Determine the [X, Y] coordinate at the center of the cell enclosing the given text.  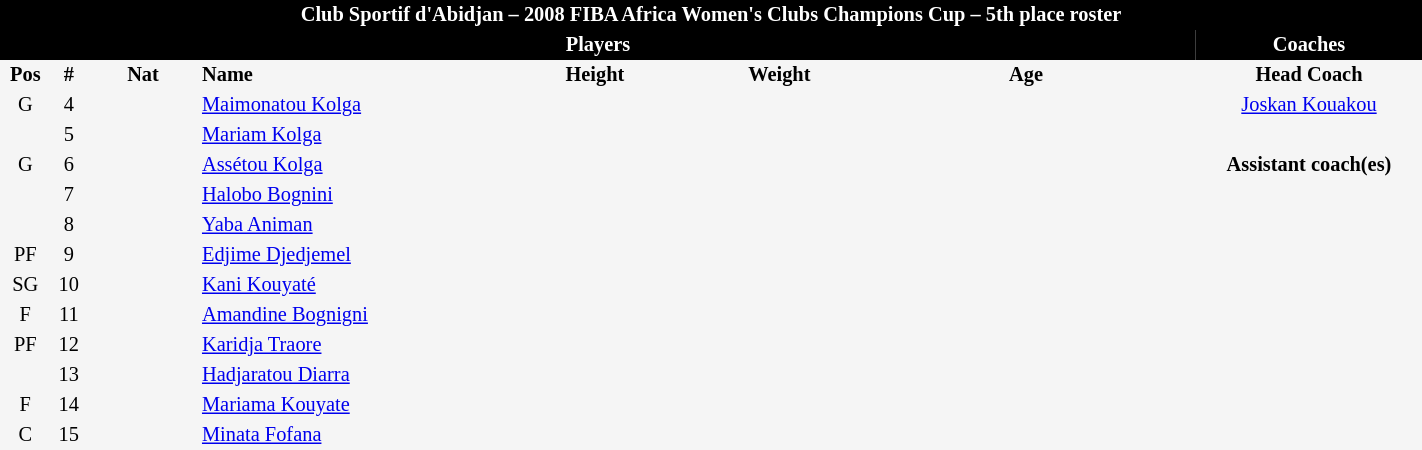
Weight [780, 75]
5 [69, 135]
Assistant coach(es) [1309, 165]
4 [69, 105]
Kani Kouyaté [343, 285]
Head Coach [1309, 75]
SG [26, 285]
Club Sportif d'Abidjan – 2008 FIBA Africa Women's Clubs Champions Cup – 5th place roster [711, 15]
Edjime Djedjemel [343, 255]
Assétou Kolga [343, 165]
Joskan Kouakou [1309, 105]
Yaba Animan [343, 225]
Coaches [1309, 45]
Amandine Bognigni [343, 315]
Height [595, 75]
12 [69, 345]
14 [69, 405]
Hadjaratou Diarra [343, 375]
Name [343, 75]
Pos [26, 75]
15 [69, 435]
Minata Fofana [343, 435]
10 [69, 285]
11 [69, 315]
Mariama Kouyate [343, 405]
# [69, 75]
9 [69, 255]
Age [1026, 75]
Halobo Bognini [343, 195]
8 [69, 225]
Karidja Traore [343, 345]
Maimonatou Kolga [343, 105]
C [26, 435]
7 [69, 195]
Nat [143, 75]
Mariam Kolga [343, 135]
6 [69, 165]
13 [69, 375]
Players [598, 45]
